Find where the given text appears and provide that cell's center as [X, Y] coordinate. 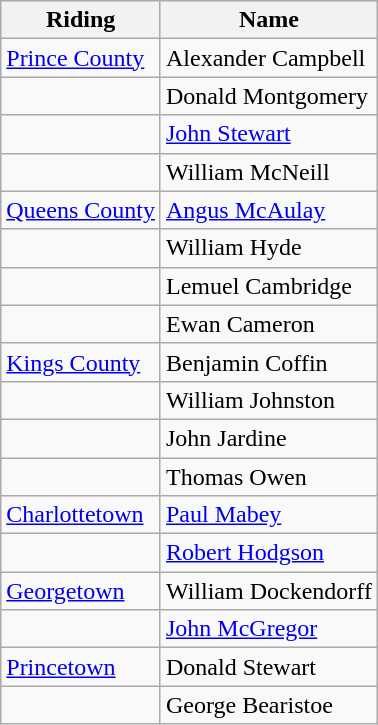
Alexander Campbell [268, 58]
Charlottetown [81, 515]
Princetown [81, 667]
Lemuel Cambridge [268, 286]
Benjamin Coffin [268, 362]
Riding [81, 20]
Thomas Owen [268, 477]
William McNeill [268, 172]
Ewan Cameron [268, 324]
Name [268, 20]
William Hyde [268, 248]
Kings County [81, 362]
John Jardine [268, 438]
Paul Mabey [268, 515]
Queens County [81, 210]
William Johnston [268, 400]
John McGregor [268, 629]
Angus McAulay [268, 210]
Georgetown [81, 591]
John Stewart [268, 134]
William Dockendorff [268, 591]
George Bearistoe [268, 705]
Donald Montgomery [268, 96]
Donald Stewart [268, 667]
Robert Hodgson [268, 553]
Prince County [81, 58]
